Locate the cell with the specified text and output its (x, y) center coordinate. 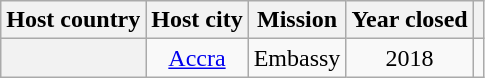
Host country (74, 20)
Mission (297, 20)
Year closed (410, 20)
Accra (197, 58)
Embassy (297, 58)
Host city (197, 20)
2018 (410, 58)
